Return the (x, y) coordinate for the center point of the cell that contains the specified text.  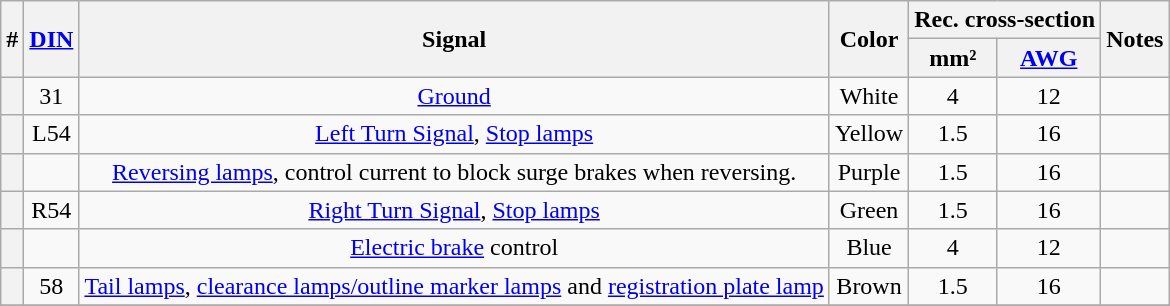
Ground (454, 96)
Left Turn Signal, Stop lamps (454, 134)
Blue (868, 248)
Yellow (868, 134)
R54 (52, 210)
58 (52, 286)
Electric brake control (454, 248)
31 (52, 96)
Tail lamps, clearance lamps/outline marker lamps and registration plate lamp (454, 286)
Purple (868, 172)
AWG (1049, 58)
Color (868, 39)
DIN (52, 39)
mm² (953, 58)
Green (868, 210)
Notes (1135, 39)
Rec. cross-section (1005, 20)
Brown (868, 286)
Right Turn Signal, Stop lamps (454, 210)
White (868, 96)
Signal (454, 39)
L54 (52, 134)
# (12, 39)
Reversing lamps, control current to block surge brakes when reversing. (454, 172)
